Provide the (x, y) coordinate of the cell's center where the given text is located.  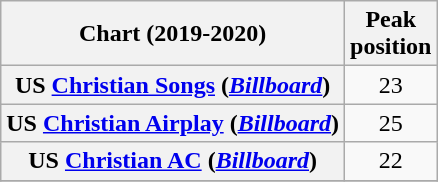
25 (391, 123)
US Christian Airplay (Billboard) (173, 123)
22 (391, 161)
Chart (2019-2020) (173, 34)
23 (391, 85)
US Christian Songs (Billboard) (173, 85)
US Christian AC (Billboard) (173, 161)
Peak position (391, 34)
